Return (x, y) of the center of cell containing provided text 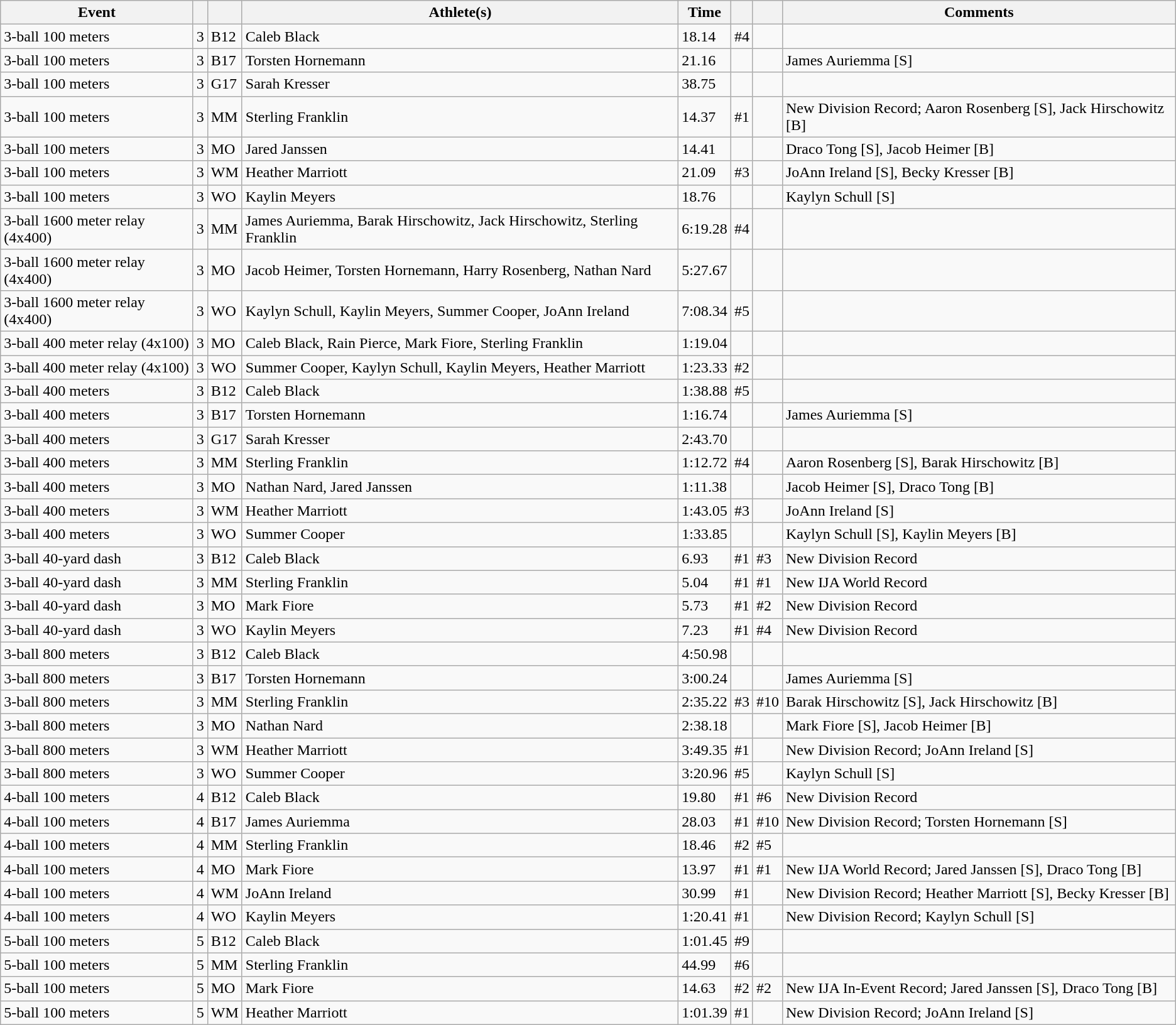
18.14 (705, 36)
New IJA In-Event Record; Jared Janssen [S], Draco Tong [B] (979, 989)
Kaylyn Schull [S], Kaylin Meyers [B] (979, 534)
JoAnn Ireland [S] (979, 511)
28.03 (705, 822)
7.23 (705, 630)
1:38.88 (705, 391)
New Division Record; Torsten Hornemann [S] (979, 822)
Time (705, 13)
3:49.35 (705, 749)
Mark Fiore [S], Jacob Heimer [B] (979, 725)
Aaron Rosenberg [S], Barak Hirschowitz [B] (979, 463)
38.75 (705, 84)
2:43.70 (705, 439)
2:35.22 (705, 702)
3:00.24 (705, 678)
Jacob Heimer [S], Draco Tong [B] (979, 487)
6.93 (705, 558)
Event (97, 13)
Draco Tong [S], Jacob Heimer [B] (979, 149)
Barak Hirschowitz [S], Jack Hirschowitz [B] (979, 702)
21.09 (705, 173)
Caleb Black, Rain Pierce, Mark Fiore, Sterling Franklin (460, 343)
14.63 (705, 989)
1:23.33 (705, 367)
19.80 (705, 798)
44.99 (705, 965)
6:19.28 (705, 229)
Athlete(s) (460, 13)
5:27.67 (705, 270)
Nathan Nard (460, 725)
1:33.85 (705, 534)
3:20.96 (705, 774)
13.97 (705, 869)
1:11.38 (705, 487)
7:08.34 (705, 310)
JoAnn Ireland (460, 893)
1:01.39 (705, 1012)
1:19.04 (705, 343)
2:38.18 (705, 725)
Jared Janssen (460, 149)
JoAnn Ireland [S], Becky Kresser [B] (979, 173)
Summer Cooper, Kaylyn Schull, Kaylin Meyers, Heather Marriott (460, 367)
New Division Record; Aaron Rosenberg [S], Jack Hirschowitz [B] (979, 117)
4:50.98 (705, 654)
1:43.05 (705, 511)
18.46 (705, 845)
5.04 (705, 582)
James Auriemma (460, 822)
New IJA World Record (979, 582)
James Auriemma, Barak Hirschowitz, Jack Hirschowitz, Sterling Franklin (460, 229)
1:20.41 (705, 917)
Jacob Heimer, Torsten Hornemann, Harry Rosenberg, Nathan Nard (460, 270)
Kaylyn Schull, Kaylin Meyers, Summer Cooper, JoAnn Ireland (460, 310)
14.37 (705, 117)
Nathan Nard, Jared Janssen (460, 487)
30.99 (705, 893)
5.73 (705, 606)
14.41 (705, 149)
1:16.74 (705, 415)
Comments (979, 13)
New Division Record; Heather Marriott [S], Becky Kresser [B] (979, 893)
New Division Record; Kaylyn Schull [S] (979, 917)
1:01.45 (705, 941)
1:12.72 (705, 463)
18.76 (705, 197)
#9 (741, 941)
New IJA World Record; Jared Janssen [S], Draco Tong [B] (979, 869)
21.16 (705, 60)
